Extract the (X, Y) coordinate from the center of the cell holding the provided text.  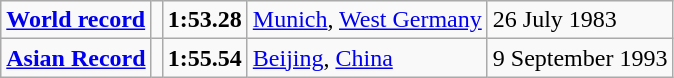
World record (76, 20)
Beijing, China (367, 58)
1:55.54 (204, 58)
26 July 1983 (580, 20)
Munich, West Germany (367, 20)
9 September 1993 (580, 58)
1:53.28 (204, 20)
Asian Record (76, 58)
